Return [x, y] of the center of cell containing provided text 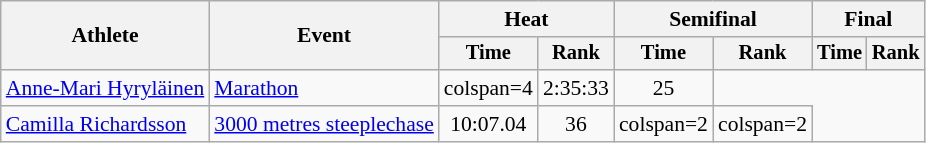
Event [324, 36]
36 [576, 124]
Athlete [106, 36]
Semifinal [713, 19]
3000 metres steeplechase [324, 124]
Camilla Richardsson [106, 124]
Marathon [324, 88]
10:07.04 [488, 124]
25 [664, 88]
Heat [526, 19]
colspan=4 [488, 88]
Final [868, 19]
Anne-Mari Hyryläinen [106, 88]
2:35:33 [576, 88]
